Capture the cell that displays the provided text and extract its [X, Y] central coordinate. 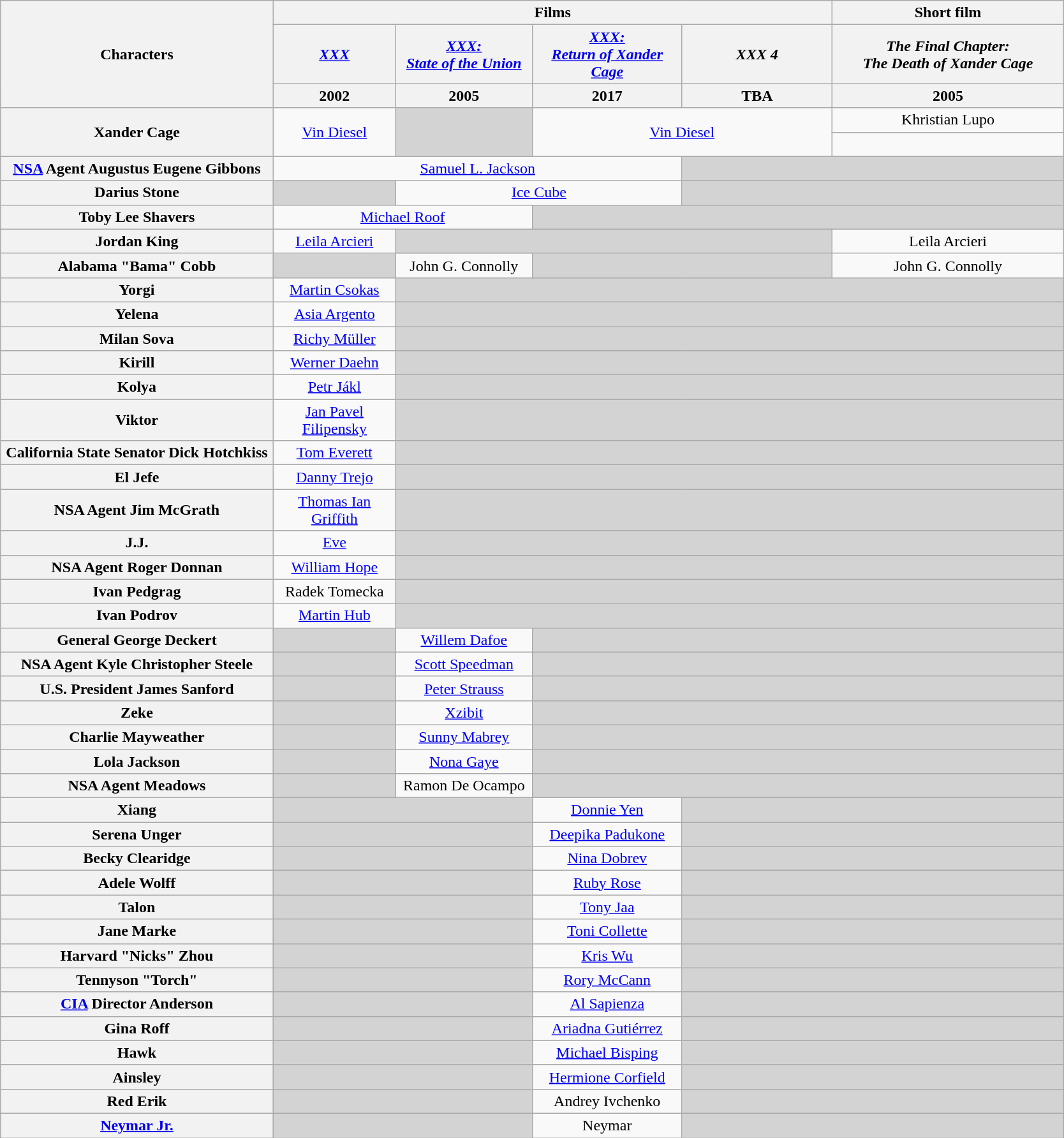
William Hope [334, 567]
Ainsley [137, 1077]
Hermione Corfield [607, 1077]
Kris Wu [607, 956]
Serena Unger [137, 834]
Becky Clearidge [137, 859]
XXX: State of the Union [464, 54]
Samuel L. Jackson [477, 168]
Alabama "Bama" Cobb [137, 265]
Jordan King [137, 241]
NSA Agent Jim McGrath [137, 510]
Neymar Jr. [137, 1125]
Martin Hub [334, 616]
Toni Collette [607, 931]
Nona Gaye [464, 761]
Xander Cage [137, 132]
Ariadna Gutiérrez [607, 1028]
Yorgi [137, 290]
CIA Director Anderson [137, 1004]
Nina Dobrev [607, 859]
Khristian Lupo [948, 120]
2017 [607, 96]
NSA Agent Meadows [137, 786]
Ivan Pedgrag [137, 591]
NSA Agent Augustus Eugene Gibbons [137, 168]
XXX: Return of Xander Cage [607, 54]
Willem Dafoe [464, 640]
U.S. President James Sanford [137, 688]
Donnie Yen [607, 810]
Martin Csokas [334, 290]
Yelena [137, 314]
Ramon De Ocampo [464, 786]
Kirill [137, 363]
Al Sapienza [607, 1004]
Short film [948, 13]
Andrey Ivchenko [607, 1101]
Rory McCann [607, 980]
XXX [334, 54]
NSA Agent Kyle Christopher Steele [137, 664]
TBA [757, 96]
Petr Jákl [334, 387]
Sunny Mabrey [464, 737]
XXX 4 [757, 54]
Xiang [137, 810]
Hawk [137, 1053]
Films [552, 13]
Peter Strauss [464, 688]
Toby Lee Shavers [137, 217]
Kolya [137, 387]
Ruby Rose [607, 883]
El Jefe [137, 477]
Ivan Podrov [137, 616]
Jan Pavel Filipensky [334, 420]
Scott Speedman [464, 664]
Neymar [607, 1125]
J.J. [137, 543]
Thomas Ian Griffith [334, 510]
Red Erik [137, 1101]
Michael Bisping [607, 1053]
Michael Roof [403, 217]
Jane Marke [137, 931]
Milan Sova [137, 339]
Asia Argento [334, 314]
Tom Everett [334, 453]
Zeke [137, 713]
2002 [334, 96]
The Final Chapter: The Death of Xander Cage [948, 54]
California State Senator Dick Hotchkiss [137, 453]
NSA Agent Roger Donnan [137, 567]
General George Deckert [137, 640]
Gina Roff [137, 1028]
Harvard "Nicks" Zhou [137, 956]
Darius Stone [137, 193]
Ice Cube [538, 193]
Lola Jackson [137, 761]
Tony Jaa [607, 907]
Deepika Padukone [607, 834]
Adele Wolff [137, 883]
Tennyson "Torch" [137, 980]
Xzibit [464, 713]
Charlie Mayweather [137, 737]
Characters [137, 54]
Talon [137, 907]
Radek Tomecka [334, 591]
Danny Trejo [334, 477]
Viktor [137, 420]
Eve [334, 543]
Richy Müller [334, 339]
Werner Daehn [334, 363]
